Identify which cell holds the provided text, then report its [x, y] central coordinate. 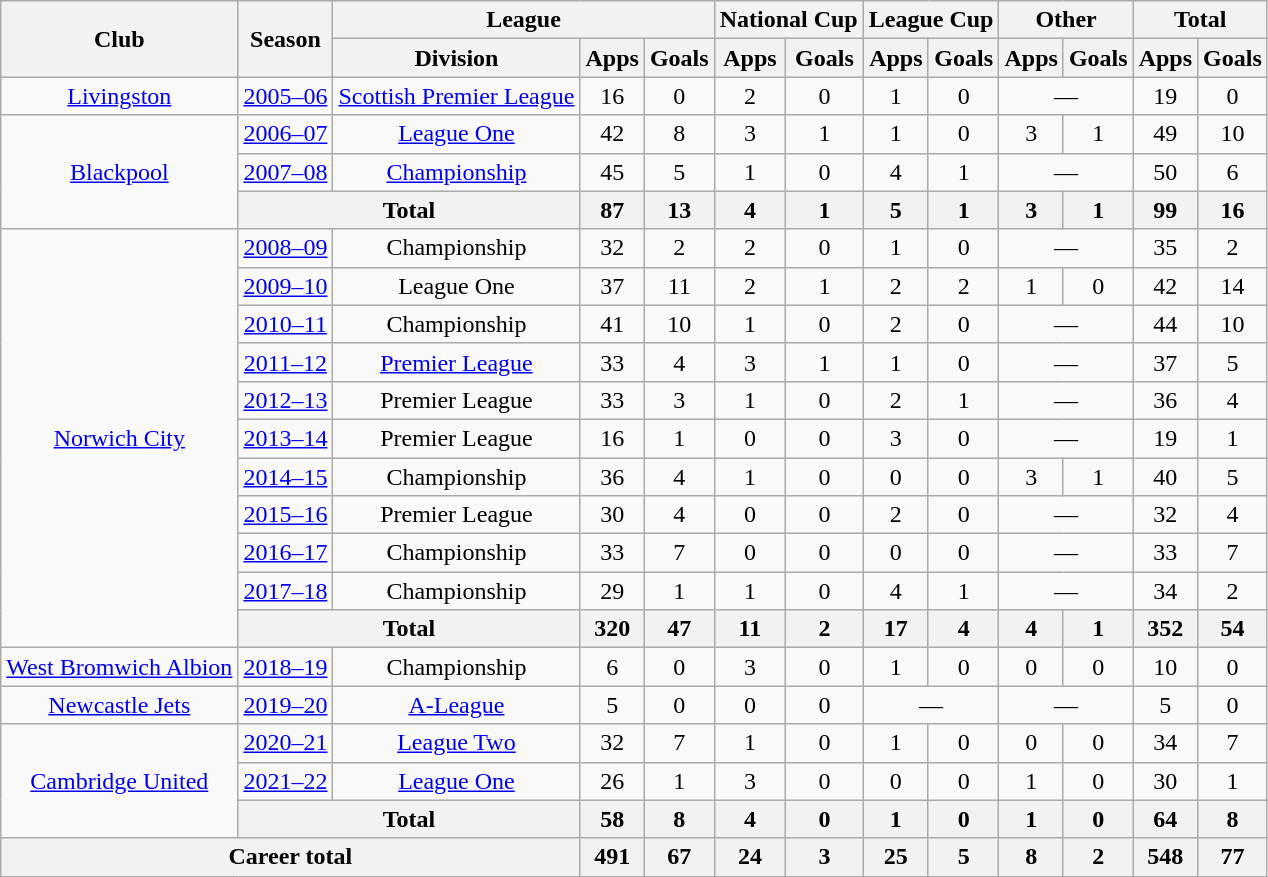
Other [1066, 20]
2007–08 [286, 172]
2021–22 [286, 781]
548 [1165, 857]
2014–15 [286, 477]
50 [1165, 172]
64 [1165, 819]
41 [612, 324]
2009–10 [286, 286]
25 [896, 857]
Division [456, 58]
13 [679, 210]
49 [1165, 134]
2005–06 [286, 96]
Cambridge United [120, 781]
Club [120, 39]
35 [1165, 248]
77 [1233, 857]
352 [1165, 629]
44 [1165, 324]
A-League [456, 705]
47 [679, 629]
League Cup [931, 20]
2011–12 [286, 362]
Scottish Premier League [456, 96]
League Two [456, 743]
40 [1165, 477]
58 [612, 819]
2020–21 [286, 743]
45 [612, 172]
99 [1165, 210]
2016–17 [286, 553]
67 [679, 857]
2013–14 [286, 438]
320 [612, 629]
29 [612, 591]
Newcastle Jets [120, 705]
491 [612, 857]
2006–07 [286, 134]
26 [612, 781]
24 [750, 857]
Livingston [120, 96]
87 [612, 210]
17 [896, 629]
2017–18 [286, 591]
League [524, 20]
2008–09 [286, 248]
2015–16 [286, 515]
Career total [290, 857]
2019–20 [286, 705]
Norwich City [120, 438]
West Bromwich Albion [120, 667]
National Cup [788, 20]
Blackpool [120, 172]
2018–19 [286, 667]
14 [1233, 286]
2010–11 [286, 324]
2012–13 [286, 400]
Season [286, 39]
54 [1233, 629]
